Return the [X, Y] coordinate for the center point of the cell that contains the specified text.  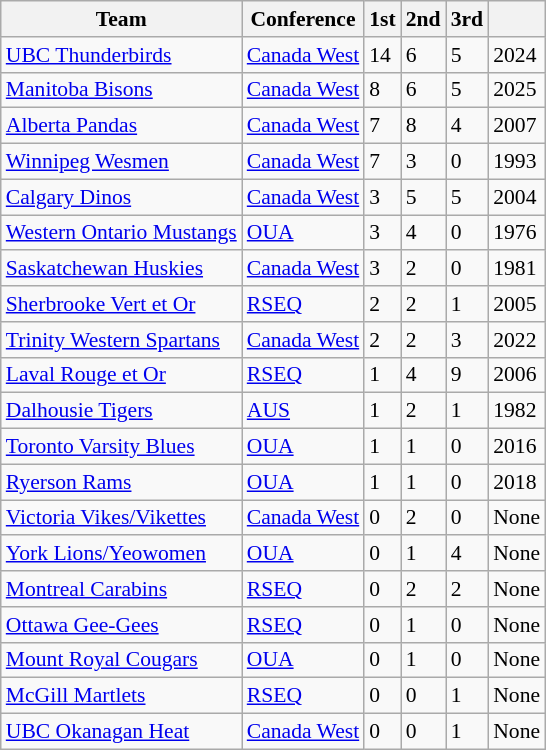
Toronto Varsity Blues [122, 447]
Ryerson Rams [122, 482]
1981 [516, 269]
Winnipeg Wesmen [122, 162]
Trinity Western Spartans [122, 340]
2016 [516, 447]
Conference [303, 19]
14 [382, 55]
1993 [516, 162]
Western Ontario Mustangs [122, 233]
2006 [516, 375]
2005 [516, 304]
1976 [516, 233]
Manitoba Bisons [122, 90]
3rd [468, 19]
2018 [516, 482]
2nd [424, 19]
Sherbrooke Vert et Or [122, 304]
UBC Okanagan Heat [122, 732]
9 [468, 375]
Mount Royal Cougars [122, 660]
UBC Thunderbirds [122, 55]
Saskatchewan Huskies [122, 269]
York Lions/Yeowomen [122, 554]
2025 [516, 90]
McGill Martlets [122, 696]
2024 [516, 55]
2022 [516, 340]
Montreal Carabins [122, 589]
Calgary Dinos [122, 197]
Laval Rouge et Or [122, 375]
Dalhousie Tigers [122, 411]
1st [382, 19]
1982 [516, 411]
Victoria Vikes/Vikettes [122, 518]
2007 [516, 126]
Alberta Pandas [122, 126]
Ottawa Gee-Gees [122, 625]
AUS [303, 411]
Team [122, 19]
2004 [516, 197]
